Return (X, Y) of the center of cell containing provided text 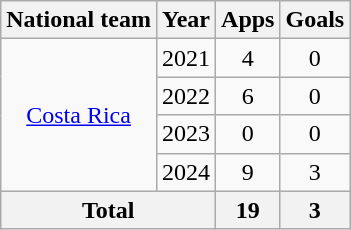
Costa Rica (79, 115)
Apps (248, 20)
19 (248, 210)
National team (79, 20)
4 (248, 58)
2024 (186, 172)
Goals (315, 20)
Year (186, 20)
9 (248, 172)
2022 (186, 96)
2023 (186, 134)
Total (108, 210)
6 (248, 96)
2021 (186, 58)
